Identify which cell holds the provided text, then report its (X, Y) central coordinate. 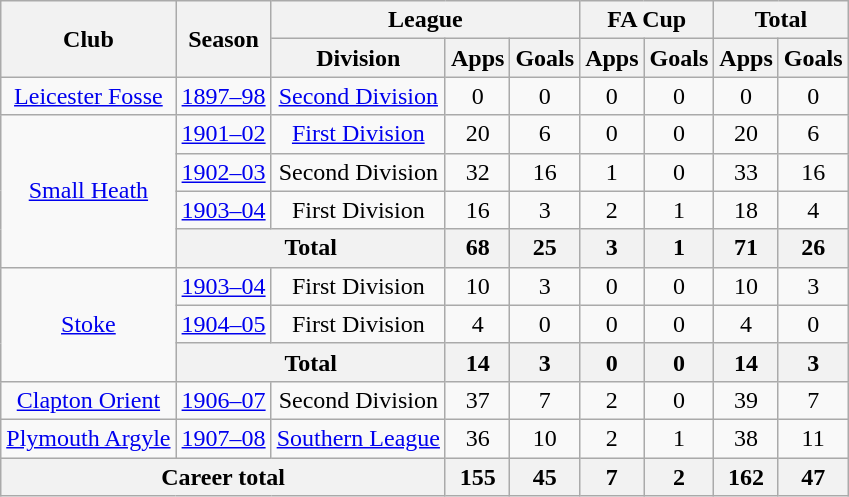
1897–98 (224, 96)
Clapton Orient (88, 400)
1901–02 (224, 134)
37 (477, 400)
47 (813, 477)
League (426, 20)
155 (477, 477)
Season (224, 39)
Stoke (88, 324)
26 (813, 248)
FA Cup (647, 20)
Club (88, 39)
162 (746, 477)
Plymouth Argyle (88, 438)
Small Heath (88, 191)
Southern League (358, 438)
Leicester Fosse (88, 96)
Division (358, 58)
11 (813, 438)
1906–07 (224, 400)
68 (477, 248)
1904–05 (224, 324)
1902–03 (224, 172)
33 (746, 172)
38 (746, 438)
36 (477, 438)
45 (545, 477)
18 (746, 210)
32 (477, 172)
Career total (224, 477)
25 (545, 248)
1907–08 (224, 438)
39 (746, 400)
71 (746, 248)
